Scan for the cell matching the given text and deliver its (x, y) coordinate at center. 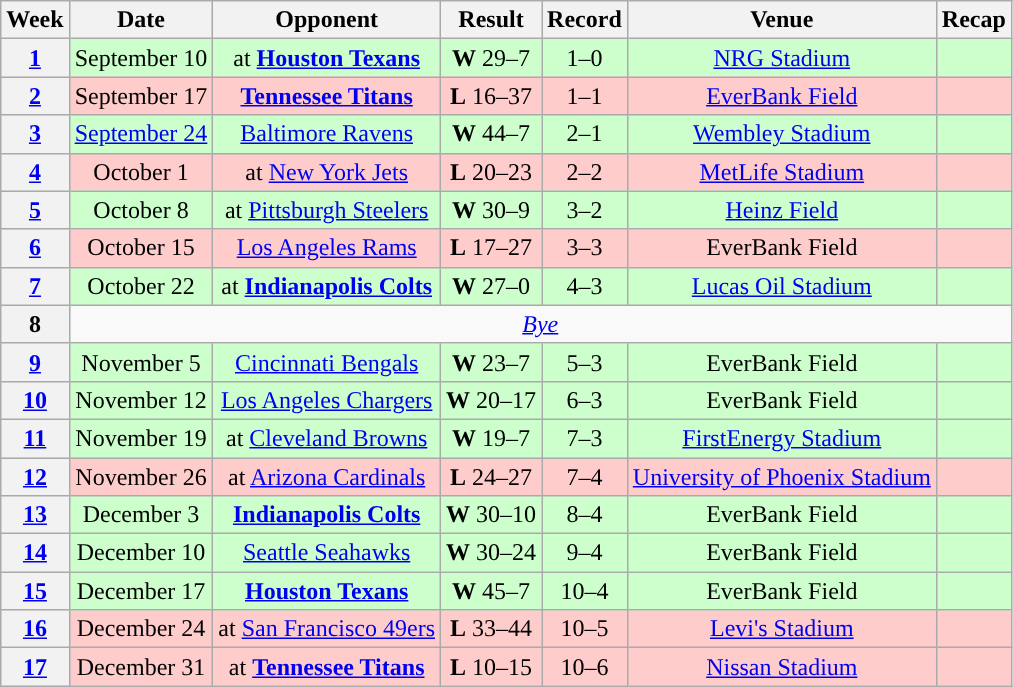
Date (141, 20)
9 (35, 362)
W 45–7 (492, 591)
6–3 (585, 400)
2 (35, 96)
Venue (782, 20)
3–2 (585, 210)
Lucas Oil Stadium (782, 286)
MetLife Stadium (782, 172)
November 26 (141, 477)
Week (35, 20)
1–1 (585, 96)
October 1 (141, 172)
December 10 (141, 553)
10 (35, 400)
Cincinnati Bengals (327, 362)
17 (35, 667)
NRG Stadium (782, 58)
at San Francisco 49ers (327, 629)
December 24 (141, 629)
December 31 (141, 667)
W 29–7 (492, 58)
W 27–0 (492, 286)
December 3 (141, 515)
September 17 (141, 96)
Tennessee Titans (327, 96)
4–3 (585, 286)
5–3 (585, 362)
Seattle Seahawks (327, 553)
7–4 (585, 477)
October 8 (141, 210)
at Pittsburgh Steelers (327, 210)
W 20–17 (492, 400)
September 24 (141, 134)
at Indianapolis Colts (327, 286)
W 30–9 (492, 210)
8–4 (585, 515)
L 16–37 (492, 96)
FirstEnergy Stadium (782, 438)
W 30–24 (492, 553)
Bye (540, 324)
7–3 (585, 438)
November 12 (141, 400)
10–6 (585, 667)
Opponent (327, 20)
1 (35, 58)
Los Angeles Chargers (327, 400)
Recap (974, 20)
2–2 (585, 172)
16 (35, 629)
Nissan Stadium (782, 667)
10–5 (585, 629)
at Houston Texans (327, 58)
Indianapolis Colts (327, 515)
14 (35, 553)
Wembley Stadium (782, 134)
W 30–10 (492, 515)
Heinz Field (782, 210)
December 17 (141, 591)
November 5 (141, 362)
L 24–27 (492, 477)
5 (35, 210)
Houston Texans (327, 591)
November 19 (141, 438)
at Tennessee Titans (327, 667)
October 22 (141, 286)
W 44–7 (492, 134)
3 (35, 134)
10–4 (585, 591)
Levi's Stadium (782, 629)
L 10–15 (492, 667)
Record (585, 20)
Result (492, 20)
at New York Jets (327, 172)
7 (35, 286)
2–1 (585, 134)
9–4 (585, 553)
6 (35, 248)
1–0 (585, 58)
12 (35, 477)
L 33–44 (492, 629)
September 10 (141, 58)
at Arizona Cardinals (327, 477)
11 (35, 438)
Los Angeles Rams (327, 248)
W 19–7 (492, 438)
at Cleveland Browns (327, 438)
W 23–7 (492, 362)
October 15 (141, 248)
15 (35, 591)
13 (35, 515)
L 20–23 (492, 172)
8 (35, 324)
3–3 (585, 248)
4 (35, 172)
L 17–27 (492, 248)
Baltimore Ravens (327, 134)
University of Phoenix Stadium (782, 477)
